Locate the cell with the specified text and output its [X, Y] center coordinate. 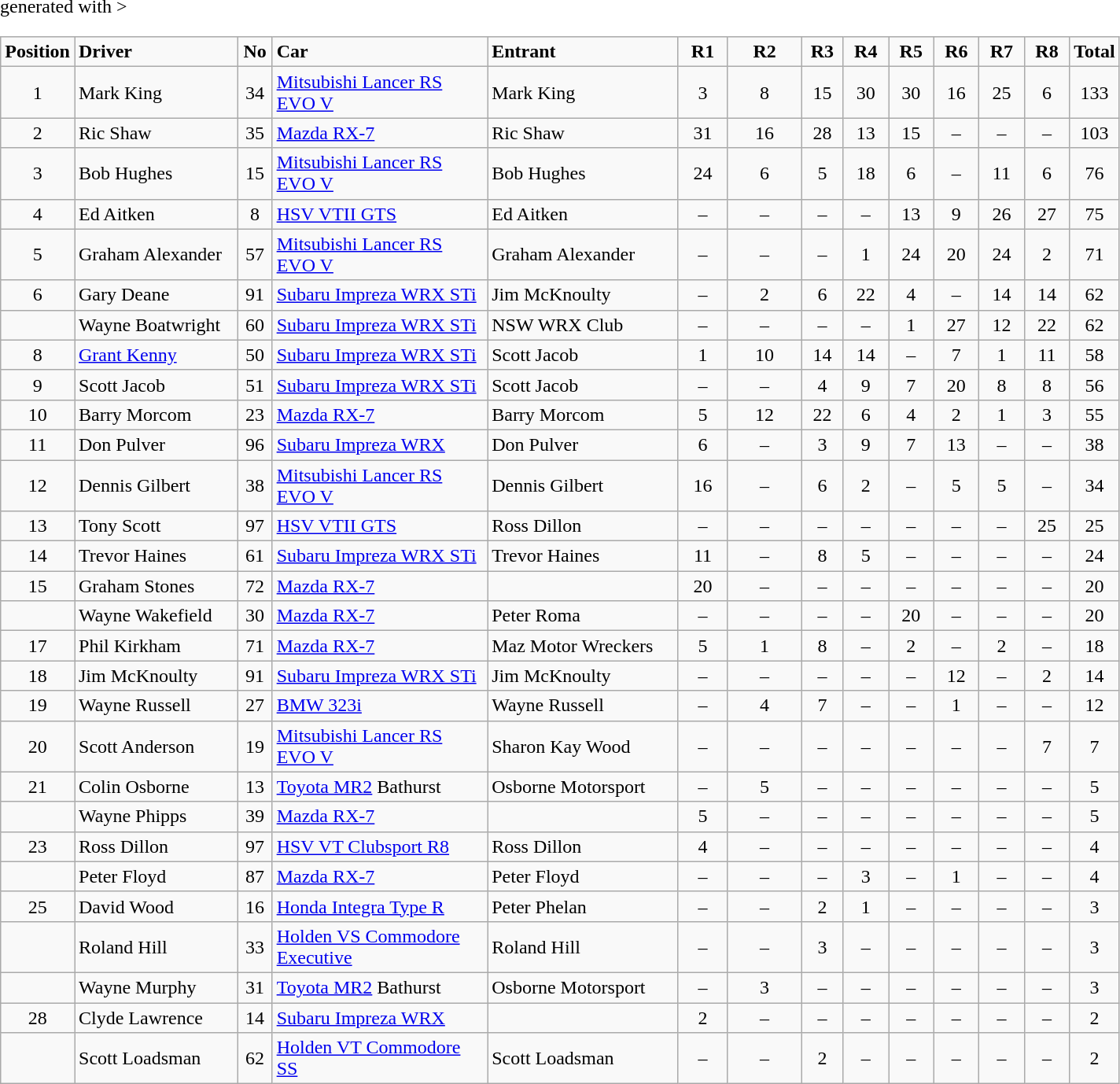
Scott Anderson [156, 746]
Grant Kenny [156, 355]
Tony Scott [156, 526]
Holden VT Commodore SS [380, 1059]
51 [255, 385]
56 [1095, 385]
Wayne Boatwright [156, 325]
58 [1095, 355]
Entrant [583, 52]
R2 [764, 52]
BMW 323i [380, 706]
133 [1095, 93]
Colin Osborne [156, 787]
21 [38, 787]
R5 [912, 52]
Wayne Wakefield [156, 616]
60 [255, 325]
Clyde Lawrence [156, 1017]
87 [255, 876]
Graham Stones [156, 586]
Wayne Murphy [156, 987]
Peter Roma [583, 616]
61 [255, 556]
Driver [156, 52]
Wayne Phipps [156, 817]
HSV VT Clubsport R8 [380, 846]
Peter Phelan [583, 906]
Total [1095, 52]
Position [38, 52]
Phil Kirkham [156, 646]
50 [255, 355]
Car [380, 52]
35 [255, 133]
Maz Motor Wreckers [583, 646]
NSW WRX Club [583, 325]
75 [1095, 214]
No [255, 52]
103 [1095, 133]
76 [1095, 173]
R6 [956, 52]
Holden VS Commodore Executive [380, 947]
57 [255, 255]
R1 [703, 52]
R7 [1002, 52]
33 [255, 947]
55 [1095, 415]
26 [1002, 214]
Honda Integra Type R [380, 906]
96 [255, 444]
39 [255, 817]
R4 [866, 52]
David Wood [156, 906]
Sharon Kay Wood [583, 746]
17 [38, 646]
R8 [1047, 52]
Gary Deane [156, 295]
72 [255, 586]
R3 [823, 52]
